Identify which cell holds the provided text, then report its (X, Y) central coordinate. 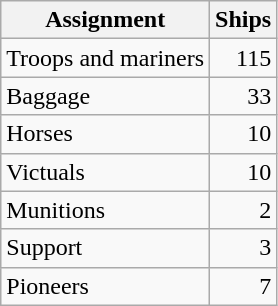
Pioneers (106, 286)
115 (244, 58)
Assignment (106, 20)
7 (244, 286)
Baggage (106, 96)
Troops and mariners (106, 58)
Ships (244, 20)
3 (244, 248)
Munitions (106, 210)
Support (106, 248)
Victuals (106, 172)
Horses (106, 134)
2 (244, 210)
33 (244, 96)
